Determine the [X, Y] coordinate at the center of the cell enclosing the given text.  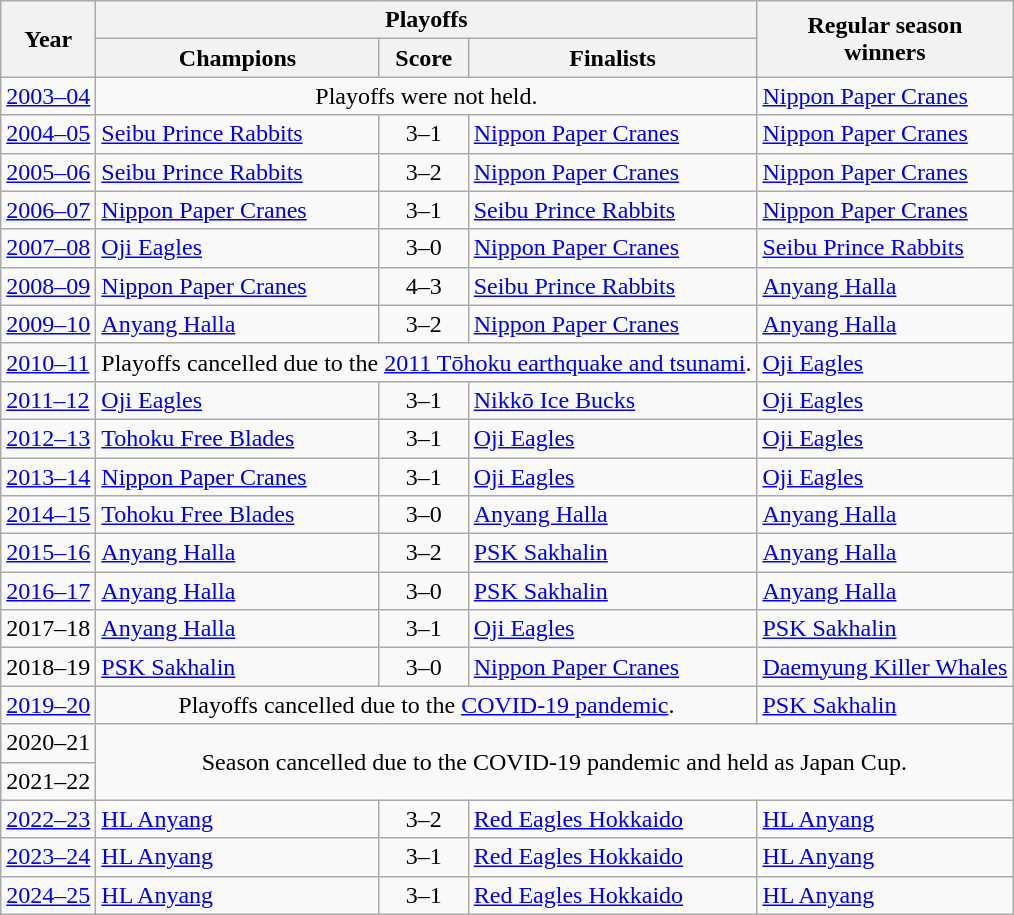
2003–04 [48, 96]
2008–09 [48, 286]
Nikkō Ice Bucks [612, 400]
2019–20 [48, 705]
Year [48, 39]
Season cancelled due to the COVID-19 pandemic and held as Japan Cup. [554, 762]
2016–17 [48, 591]
2010–11 [48, 362]
2007–08 [48, 248]
Daemyung Killer Whales [885, 667]
2013–14 [48, 477]
Regular seasonwinners [885, 39]
2020–21 [48, 743]
2023–24 [48, 857]
2015–16 [48, 553]
Finalists [612, 58]
Playoffs cancelled due to the 2011 Tōhoku earthquake and tsunami. [426, 362]
2009–10 [48, 324]
Playoffs cancelled due to the COVID-19 pandemic. [426, 705]
Score [424, 58]
Champions [238, 58]
4–3 [424, 286]
Playoffs [426, 20]
2022–23 [48, 819]
2012–13 [48, 438]
2021–22 [48, 781]
2018–19 [48, 667]
2014–15 [48, 515]
2006–07 [48, 210]
2017–18 [48, 629]
2004–05 [48, 134]
Playoffs were not held. [426, 96]
2005–06 [48, 172]
2024–25 [48, 895]
2011–12 [48, 400]
